Determine the [X, Y] coordinate at the center of the cell enclosing the given text.  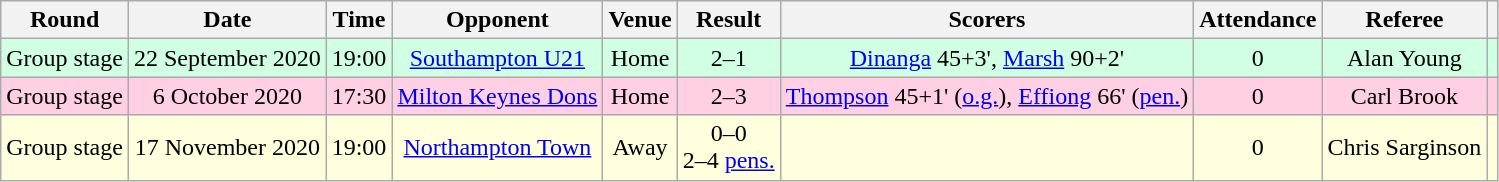
Referee [1404, 20]
2–1 [728, 58]
Venue [640, 20]
17 November 2020 [227, 148]
2–3 [728, 96]
6 October 2020 [227, 96]
Thompson 45+1' (o.g.), Effiong 66' (pen.) [986, 96]
Carl Brook [1404, 96]
Result [728, 20]
Milton Keynes Dons [498, 96]
Opponent [498, 20]
Round [65, 20]
Southampton U21 [498, 58]
Dinanga 45+3', Marsh 90+2' [986, 58]
22 September 2020 [227, 58]
Chris Sarginson [1404, 148]
Away [640, 148]
17:30 [359, 96]
Date [227, 20]
Attendance [1258, 20]
Alan Young [1404, 58]
Time [359, 20]
Northampton Town [498, 148]
Scorers [986, 20]
0–02–4 pens. [728, 148]
